Search for the cell housing the specified text and yield its [X, Y] center coordinate. 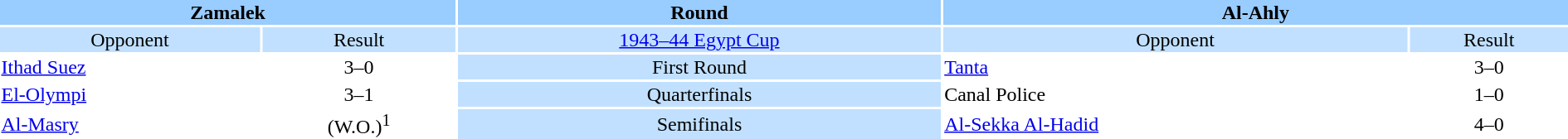
Tanta [1176, 67]
Al-Masry [129, 124]
1–0 [1488, 94]
Semifinals [699, 124]
Ithad Suez [129, 67]
Canal Police [1176, 94]
(W.O.)1 [358, 124]
El-Olympi [129, 94]
Zamalek [227, 12]
3–1 [358, 94]
1943–44 Egypt Cup [699, 40]
Al-Ahly [1256, 12]
First Round [699, 67]
4–0 [1488, 124]
Quarterfinals [699, 94]
Round [699, 12]
Al-Sekka Al-Hadid [1176, 124]
